Capture the cell that displays the provided text and extract its [x, y] central coordinate. 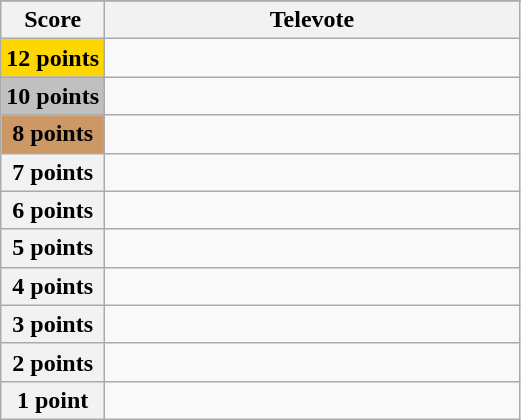
8 points [53, 134]
12 points [53, 58]
4 points [53, 286]
6 points [53, 210]
Televote [312, 20]
7 points [53, 172]
Score [53, 20]
3 points [53, 324]
1 point [53, 400]
2 points [53, 362]
5 points [53, 248]
10 points [53, 96]
